Provide the [X, Y] coordinate of the cell's center where the given text is located.  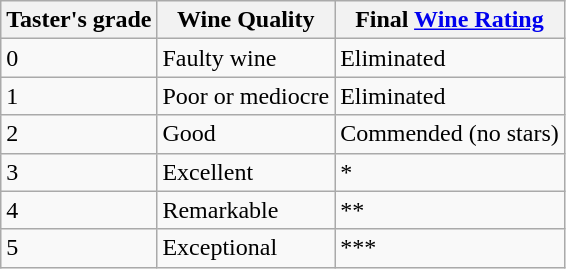
Exceptional [246, 248]
Faulty wine [246, 58]
Wine Quality [246, 20]
Poor or mediocre [246, 96]
** [450, 210]
4 [79, 210]
1 [79, 96]
*** [450, 248]
Taster's grade [79, 20]
0 [79, 58]
* [450, 172]
Good [246, 134]
Remarkable [246, 210]
5 [79, 248]
Final Wine Rating [450, 20]
3 [79, 172]
Commended (no stars) [450, 134]
Excellent [246, 172]
2 [79, 134]
